Detect which cell encompasses the target text, then output its [x, y] center coordinate. 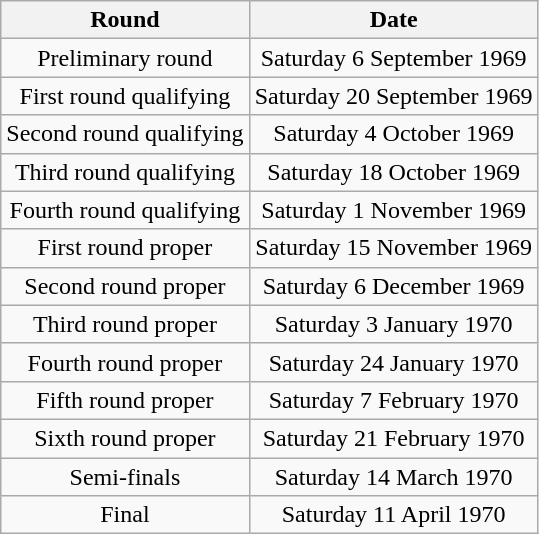
Fifth round proper [125, 400]
Final [125, 515]
Date [394, 20]
Third round qualifying [125, 172]
Round [125, 20]
Saturday 7 February 1970 [394, 400]
Saturday 1 November 1969 [394, 210]
Semi-finals [125, 477]
Saturday 18 October 1969 [394, 172]
Saturday 15 November 1969 [394, 248]
Second round proper [125, 286]
Saturday 24 January 1970 [394, 362]
Fourth round qualifying [125, 210]
First round proper [125, 248]
Sixth round proper [125, 438]
Saturday 20 September 1969 [394, 96]
First round qualifying [125, 96]
Saturday 3 January 1970 [394, 324]
Saturday 11 April 1970 [394, 515]
Preliminary round [125, 58]
Saturday 4 October 1969 [394, 134]
Third round proper [125, 324]
Fourth round proper [125, 362]
Second round qualifying [125, 134]
Saturday 14 March 1970 [394, 477]
Saturday 21 February 1970 [394, 438]
Saturday 6 December 1969 [394, 286]
Saturday 6 September 1969 [394, 58]
